Find where the given text appears and provide that cell's center as [X, Y] coordinate. 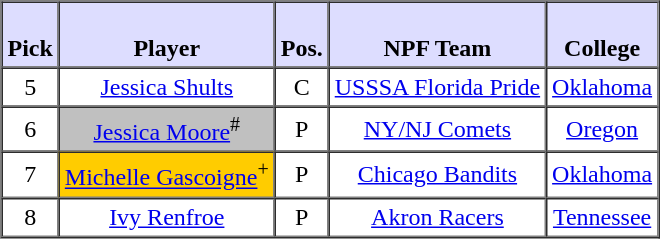
Oregon [602, 128]
7 [30, 174]
NY/NJ Comets [438, 128]
Pos. [302, 35]
8 [30, 216]
Player [167, 35]
6 [30, 128]
Pick [30, 35]
Chicago Bandits [438, 174]
Jessica Moore# [167, 128]
Tennessee [602, 216]
Michelle Gascoigne+ [167, 174]
Ivy Renfroe [167, 216]
USSSA Florida Pride [438, 88]
5 [30, 88]
C [302, 88]
NPF Team [438, 35]
College [602, 35]
Jessica Shults [167, 88]
Akron Racers [438, 216]
